Pinpoint the cell where the given text exists, returning its [x, y] midpoint coordinate. 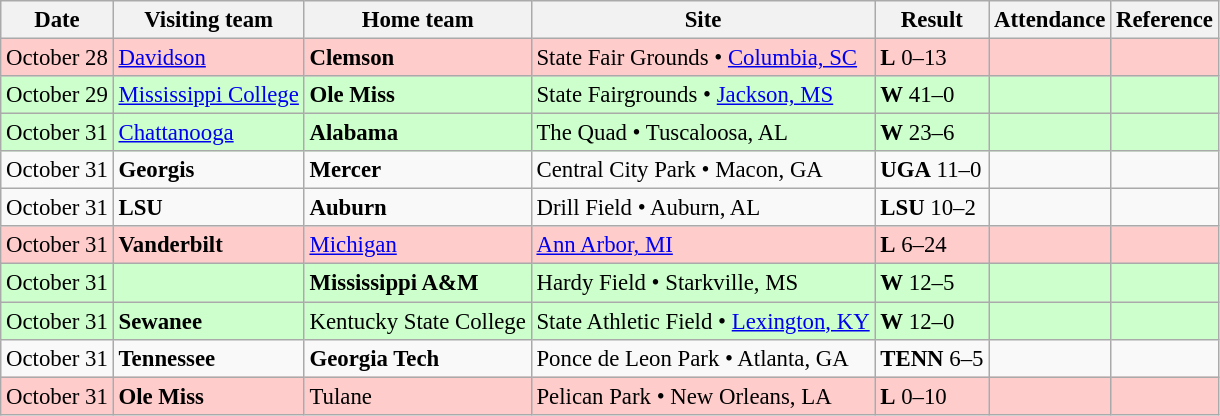
Ponce de Leon Park • Atlanta, GA [703, 358]
Tulane [418, 396]
Ann Arbor, MI [703, 245]
Date [57, 20]
Georgia Tech [418, 358]
Drill Field • Auburn, AL [703, 208]
Clemson [418, 58]
State Athletic Field • Lexington, KY [703, 321]
State Fair Grounds • Columbia, SC [703, 58]
October 28 [57, 58]
L 0–13 [932, 58]
Pelican Park • New Orleans, LA [703, 396]
Davidson [208, 58]
L 0–10 [932, 396]
Michigan [418, 245]
Chattanooga [208, 133]
Attendance [1050, 20]
W 12–5 [932, 283]
State Fairgrounds • Jackson, MS [703, 95]
W 23–6 [932, 133]
Auburn [418, 208]
Tennessee [208, 358]
Central City Park • Macon, GA [703, 170]
Vanderbilt [208, 245]
LSU 10–2 [932, 208]
Site [703, 20]
Kentucky State College [418, 321]
Home team [418, 20]
Hardy Field • Starkville, MS [703, 283]
W 12–0 [932, 321]
TENN 6–5 [932, 358]
The Quad • Tuscaloosa, AL [703, 133]
Result [932, 20]
October 29 [57, 95]
UGA 11–0 [932, 170]
L 6–24 [932, 245]
Mississippi A&M [418, 283]
Mississippi College [208, 95]
Visiting team [208, 20]
Reference [1165, 20]
Mercer [418, 170]
Sewanee [208, 321]
W 41–0 [932, 95]
Alabama [418, 133]
Georgis [208, 170]
LSU [208, 208]
